Find where the given text appears and provide that cell's center as [X, Y] coordinate. 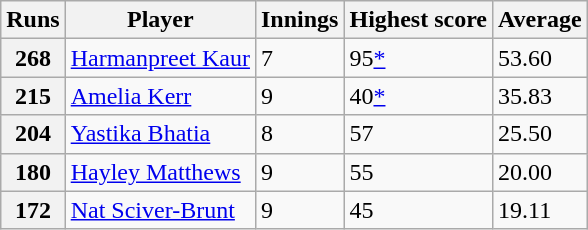
180 [33, 172]
Harmanpreet Kaur [160, 58]
45 [418, 210]
Amelia Kerr [160, 96]
53.60 [540, 58]
8 [299, 134]
40* [418, 96]
25.50 [540, 134]
215 [33, 96]
Nat Sciver-Brunt [160, 210]
Highest score [418, 20]
35.83 [540, 96]
57 [418, 134]
95* [418, 58]
172 [33, 210]
7 [299, 58]
20.00 [540, 172]
55 [418, 172]
Innings [299, 20]
Average [540, 20]
Hayley Matthews [160, 172]
Yastika Bhatia [160, 134]
Runs [33, 20]
268 [33, 58]
Player [160, 20]
204 [33, 134]
19.11 [540, 210]
